Return [x, y] of the center of cell containing provided text 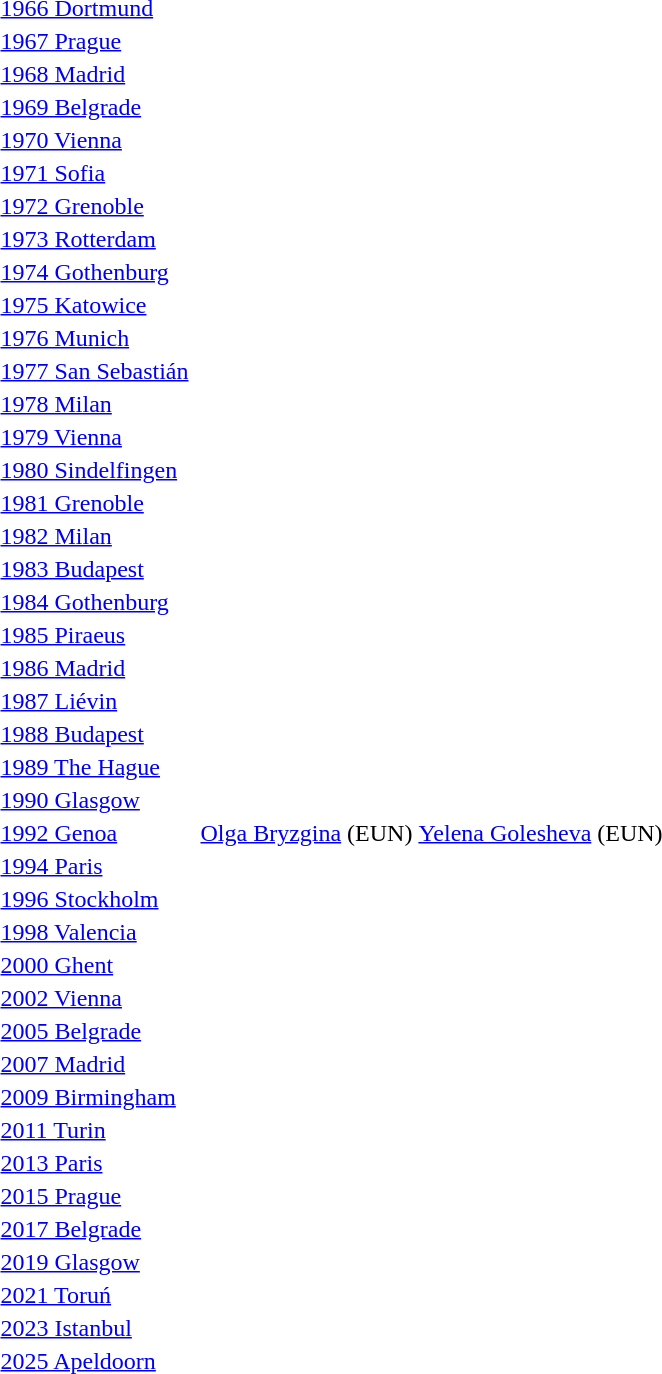
Olga Bryzgina (EUN) [306, 833]
